From the cell containing the given text, extract its center point as (x, y) coordinate. 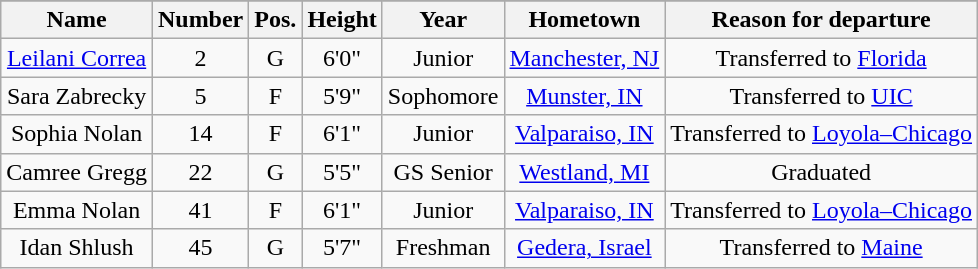
Reason for departure (822, 20)
Munster, IN (584, 96)
Sophomore (443, 96)
Camree Gregg (77, 172)
Gedera, Israel (584, 248)
Transferred to Florida (822, 58)
GS Senior (443, 172)
5'9" (342, 96)
Year (443, 20)
5 (200, 96)
14 (200, 134)
Idan Shlush (77, 248)
45 (200, 248)
Name (77, 20)
Sara Zabrecky (77, 96)
Transferred to Maine (822, 248)
Transferred to UIC (822, 96)
Manchester, NJ (584, 58)
5'5" (342, 172)
2 (200, 58)
Emma Nolan (77, 210)
41 (200, 210)
Height (342, 20)
22 (200, 172)
Westland, MI (584, 172)
Sophia Nolan (77, 134)
Freshman (443, 248)
Pos. (276, 20)
Graduated (822, 172)
6'0" (342, 58)
Leilani Correa (77, 58)
5'7" (342, 248)
Number (200, 20)
Hometown (584, 20)
